Identify which cell holds the provided text, then report its (x, y) central coordinate. 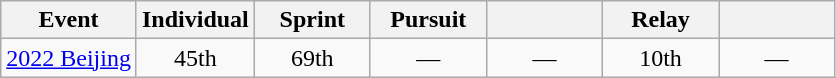
69th (312, 58)
Pursuit (428, 20)
10th (660, 58)
Individual (195, 20)
Sprint (312, 20)
2022 Beijing (69, 58)
Event (69, 20)
45th (195, 58)
Relay (660, 20)
